Detect which cell encompasses the target text, then output its [X, Y] center coordinate. 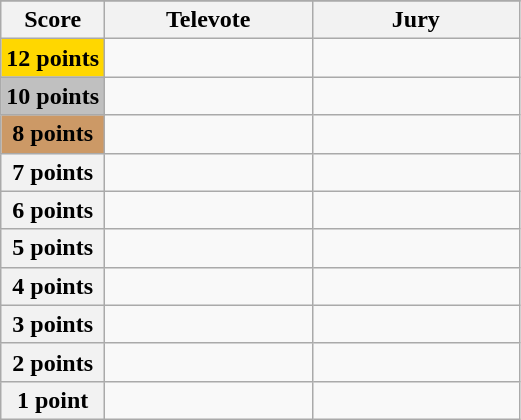
5 points [53, 248]
Score [53, 20]
7 points [53, 172]
1 point [53, 400]
Jury [416, 20]
6 points [53, 210]
3 points [53, 324]
10 points [53, 96]
Televote [209, 20]
4 points [53, 286]
8 points [53, 134]
12 points [53, 58]
2 points [53, 362]
